Capture the cell that displays the provided text and extract its [x, y] central coordinate. 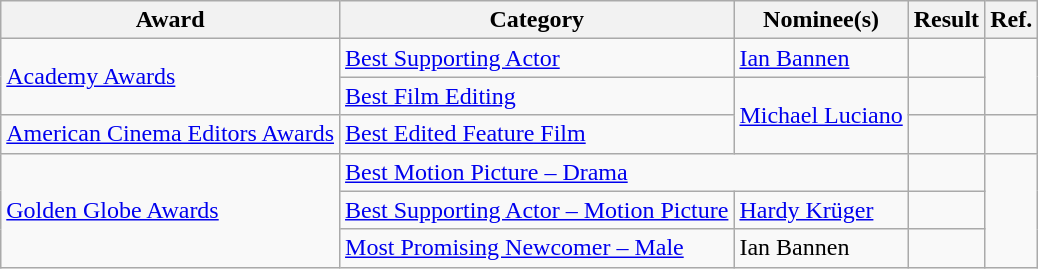
Best Supporting Actor [537, 58]
Best Supporting Actor – Motion Picture [537, 210]
Nominee(s) [821, 20]
Academy Awards [170, 77]
Michael Luciano [821, 115]
Hardy Krüger [821, 210]
Best Edited Feature Film [537, 134]
Result [946, 20]
Best Film Editing [537, 96]
Most Promising Newcomer – Male [537, 248]
Ref. [1012, 20]
Best Motion Picture – Drama [624, 172]
Category [537, 20]
Golden Globe Awards [170, 210]
American Cinema Editors Awards [170, 134]
Award [170, 20]
